Detect which cell encompasses the target text, then output its (X, Y) center coordinate. 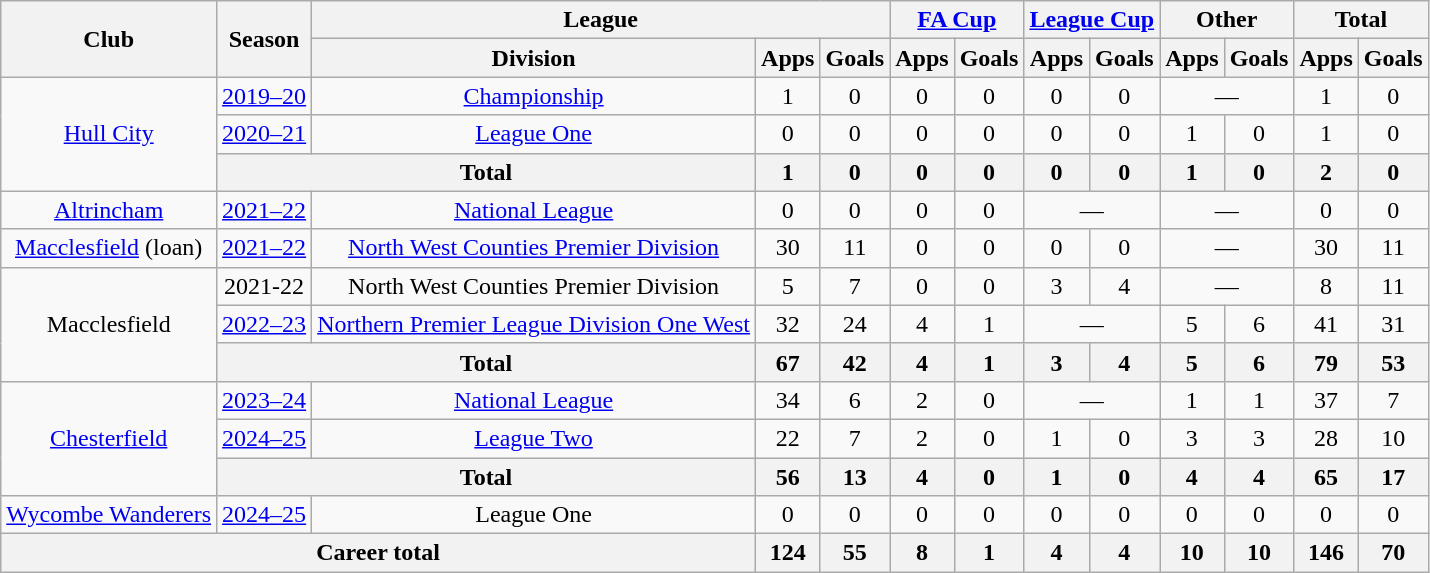
Championship (534, 96)
Division (534, 58)
Club (109, 39)
League Two (534, 438)
Macclesfield (loan) (109, 248)
Macclesfield (109, 324)
124 (788, 553)
56 (788, 477)
2022–23 (264, 324)
Career total (378, 553)
79 (1326, 362)
2019–20 (264, 96)
37 (1326, 400)
34 (788, 400)
FA Cup (957, 20)
24 (855, 324)
League (601, 20)
2021-22 (264, 286)
17 (1393, 477)
Chesterfield (109, 438)
31 (1393, 324)
13 (855, 477)
65 (1326, 477)
53 (1393, 362)
41 (1326, 324)
Hull City (109, 134)
70 (1393, 553)
League Cup (1092, 20)
Other (1227, 20)
32 (788, 324)
42 (855, 362)
28 (1326, 438)
2023–24 (264, 400)
2020–21 (264, 134)
Season (264, 39)
Altrincham (109, 210)
55 (855, 553)
Northern Premier League Division One West (534, 324)
22 (788, 438)
67 (788, 362)
Wycombe Wanderers (109, 515)
146 (1326, 553)
